From the cell containing the given text, extract its center point as (x, y) coordinate. 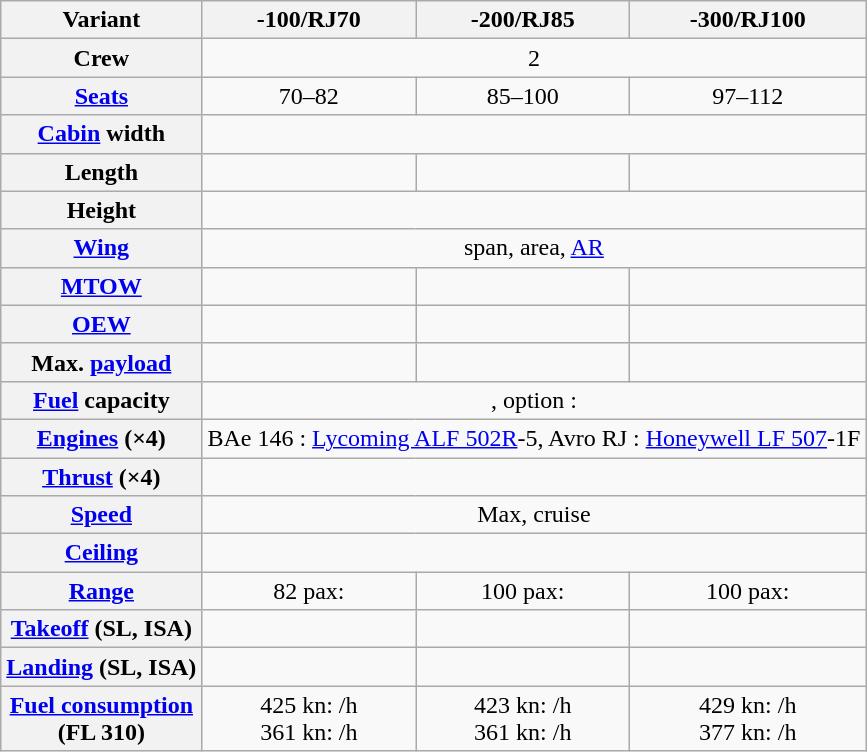
Seats (102, 96)
Length (102, 172)
Cabin width (102, 134)
Engines (×4) (102, 438)
OEW (102, 324)
2 (534, 58)
span, area, AR (534, 248)
Max, cruise (534, 515)
85–100 (523, 96)
Ceiling (102, 553)
Thrust (×4) (102, 477)
Fuel capacity (102, 400)
429 kn: /h377 kn: /h (748, 718)
Crew (102, 58)
Landing (SL, ISA) (102, 667)
-100/RJ70 (309, 20)
BAe 146 : Lycoming ALF 502R-5, Avro RJ : Honeywell LF 507-1F (534, 438)
Speed (102, 515)
82 pax: (309, 591)
Range (102, 591)
Wing (102, 248)
Height (102, 210)
Variant (102, 20)
Max. payload (102, 362)
70–82 (309, 96)
423 kn: /h361 kn: /h (523, 718)
, option : (534, 400)
MTOW (102, 286)
425 kn: /h361 kn: /h (309, 718)
-200/RJ85 (523, 20)
97–112 (748, 96)
Fuel consumption(FL 310) (102, 718)
-300/RJ100 (748, 20)
Takeoff (SL, ISA) (102, 629)
